Capture the cell that displays the provided text and extract its [x, y] central coordinate. 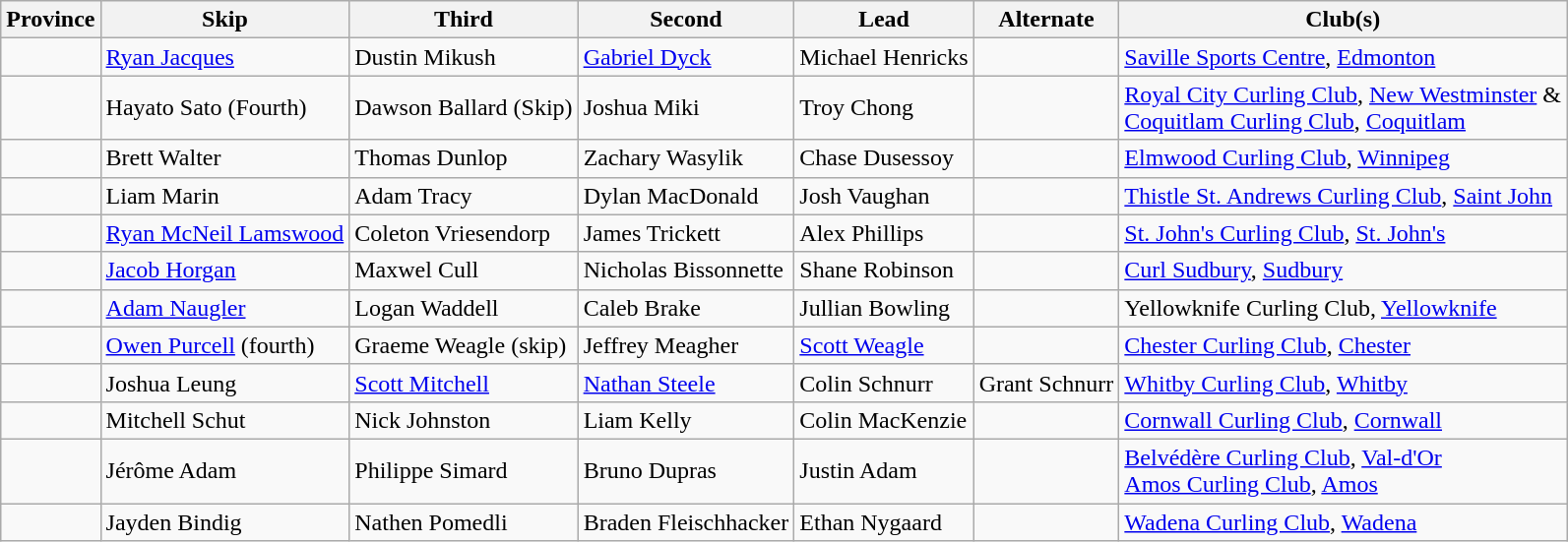
Scott Mitchell [464, 383]
James Trickett [686, 233]
Troy Chong [884, 108]
Whitby Curling Club, Whitby [1343, 383]
Royal City Curling Club, New Westminster & Coquitlam Curling Club, Coquitlam [1343, 108]
Lead [884, 20]
Alex Phillips [884, 233]
Dawson Ballard (Skip) [464, 108]
Graeme Weagle (skip) [464, 345]
Joshua Leung [224, 383]
Logan Waddell [464, 308]
Adam Naugler [224, 308]
Club(s) [1343, 20]
Adam Tracy [464, 196]
Chase Dusessoy [884, 158]
Alternate [1046, 20]
Joshua Miki [686, 108]
Jayden Bindig [224, 522]
Liam Kelly [686, 420]
Ethan Nygaard [884, 522]
Chester Curling Club, Chester [1343, 345]
Curl Sudbury, Sudbury [1343, 271]
Dustin Mikush [464, 57]
Thistle St. Andrews Curling Club, Saint John [1343, 196]
Brett Walter [224, 158]
Michael Henricks [884, 57]
Jérôme Adam [224, 470]
Jullian Bowling [884, 308]
Scott Weagle [884, 345]
Gabriel Dyck [686, 57]
Hayato Sato (Fourth) [224, 108]
Jacob Horgan [224, 271]
Nathan Steele [686, 383]
Braden Fleischhacker [686, 522]
Bruno Dupras [686, 470]
Belvédère Curling Club, Val-d'OrAmos Curling Club, Amos [1343, 470]
Philippe Simard [464, 470]
Maxwel Cull [464, 271]
Third [464, 20]
Colin Schnurr [884, 383]
Coleton Vriesendorp [464, 233]
Colin MacKenzie [884, 420]
Yellowknife Curling Club, Yellowknife [1343, 308]
Ryan McNeil Lamswood [224, 233]
Wadena Curling Club, Wadena [1343, 522]
Cornwall Curling Club, Cornwall [1343, 420]
Shane Robinson [884, 271]
Thomas Dunlop [464, 158]
Ryan Jacques [224, 57]
Justin Adam [884, 470]
Nick Johnston [464, 420]
Caleb Brake [686, 308]
Grant Schnurr [1046, 383]
St. John's Curling Club, St. John's [1343, 233]
Zachary Wasylik [686, 158]
Nathen Pomedli [464, 522]
Jeffrey Meagher [686, 345]
Skip [224, 20]
Josh Vaughan [884, 196]
Province [51, 20]
Elmwood Curling Club, Winnipeg [1343, 158]
Dylan MacDonald [686, 196]
Saville Sports Centre, Edmonton [1343, 57]
Mitchell Schut [224, 420]
Liam Marin [224, 196]
Owen Purcell (fourth) [224, 345]
Second [686, 20]
Nicholas Bissonnette [686, 271]
